Capture the cell that displays the provided text and extract its (X, Y) central coordinate. 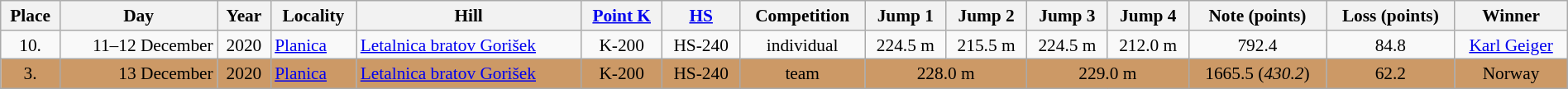
Jump 2 (987, 16)
individual (802, 45)
84.8 (1391, 45)
Jump 3 (1067, 16)
228.0 m (946, 74)
10. (31, 45)
team (802, 74)
11–12 December (138, 45)
229.0 m (1107, 74)
Hill (469, 16)
Locality (313, 16)
3. (31, 74)
Winner (1511, 16)
Day (138, 16)
HS (701, 16)
Note (points) (1257, 16)
Norway (1511, 74)
Loss (points) (1391, 16)
Jump 1 (906, 16)
62.2 (1391, 74)
212.0 m (1148, 45)
Place (31, 16)
Competition (802, 16)
Karl Geiger (1511, 45)
13 December (138, 74)
Jump 4 (1148, 16)
Point K (622, 16)
792.4 (1257, 45)
1665.5 (430.2) (1257, 74)
Year (244, 16)
215.5 m (987, 45)
